From the cell containing the given text, extract its center point as (x, y) coordinate. 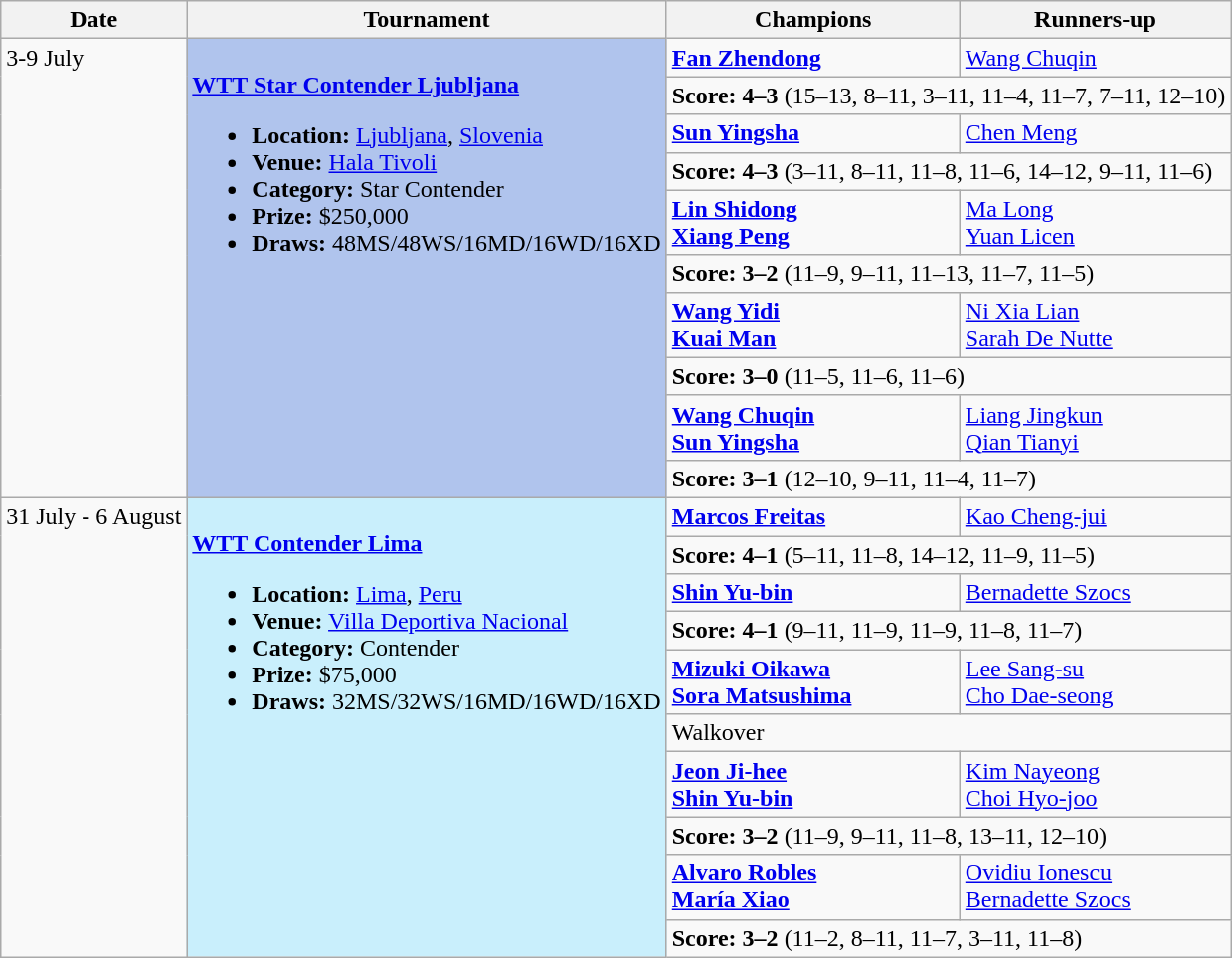
Bernadette Szocs (1095, 593)
Shin Yu-bin (813, 593)
Wang Chuqin (1095, 58)
WTT Contender LimaLocation: Lima, PeruVenue: Villa Deportiva NacionalCategory: ContenderPrize: $75,000Draws: 32MS/32WS/16MD/16WD/16XD (427, 727)
Ma Long Yuan Licen (1095, 223)
Champions (813, 20)
Date (93, 20)
Runners-up (1095, 20)
Score: 4–1 (5–11, 11–8, 14–12, 11–9, 11–5) (949, 554)
Score: 4–3 (3–11, 8–11, 11–8, 11–6, 14–12, 9–11, 11–6) (949, 171)
Score: 3–2 (11–9, 9–11, 11–8, 13–11, 12–10) (949, 836)
Score: 4–1 (9–11, 11–9, 11–9, 11–8, 11–7) (949, 631)
Score: 4–3 (15–13, 8–11, 3–11, 11–4, 11–7, 7–11, 12–10) (949, 96)
Ni Xia Lian Sarah De Nutte (1095, 324)
Kim Nayeong Choi Hyo-joo (1095, 784)
Ovidiu Ionescu Bernadette Szocs (1095, 887)
Jeon Ji-hee Shin Yu-bin (813, 784)
31 July - 6 August (93, 727)
Mizuki Oikawa Sora Matsushima (813, 682)
Score: 3–0 (11–5, 11–6, 11–6) (949, 376)
3-9 July (93, 269)
Wang Chuqin Sun Yingsha (813, 428)
Fan Zhendong (813, 58)
Score: 3–1 (12–10, 9–11, 11–4, 11–7) (949, 479)
Chen Meng (1095, 133)
Liang Jingkun Qian Tianyi (1095, 428)
Lee Sang-su Cho Dae-seong (1095, 682)
Score: 3–2 (11–9, 9–11, 11–13, 11–7, 11–5) (949, 274)
Tournament (427, 20)
Kao Cheng-jui (1095, 516)
WTT Star Contender LjubljanaLocation: Ljubljana, SloveniaVenue: Hala TivoliCategory: Star ContenderPrize: $250,000Draws: 48MS/48WS/16MD/16WD/16XD (427, 269)
Sun Yingsha (813, 133)
Alvaro Robles María Xiao (813, 887)
Score: 3–2 (11–2, 8–11, 11–7, 3–11, 11–8) (949, 938)
Marcos Freitas (813, 516)
Wang Yidi Kuai Man (813, 324)
Walkover (949, 733)
Lin Shidong Xiang Peng (813, 223)
